From the cell containing the given text, extract its center point as [X, Y] coordinate. 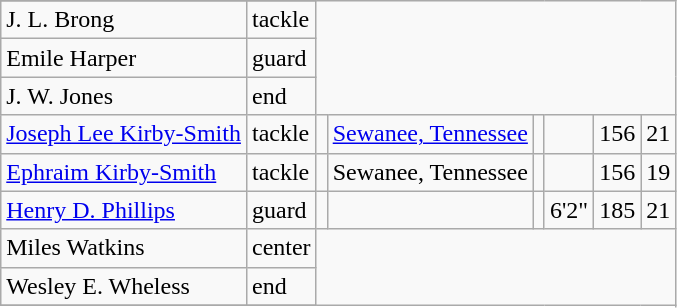
center [281, 248]
185 [618, 210]
J. W. Jones [124, 96]
Emile Harper [124, 58]
Wesley E. Wheless [124, 286]
Ephraim Kirby-Smith [124, 172]
Miles Watkins [124, 248]
19 [658, 172]
Henry D. Phillips [124, 210]
J. L. Brong [124, 20]
6'2" [568, 210]
Joseph Lee Kirby-Smith [124, 134]
